Detect which cell encompasses the target text, then output its [X, Y] center coordinate. 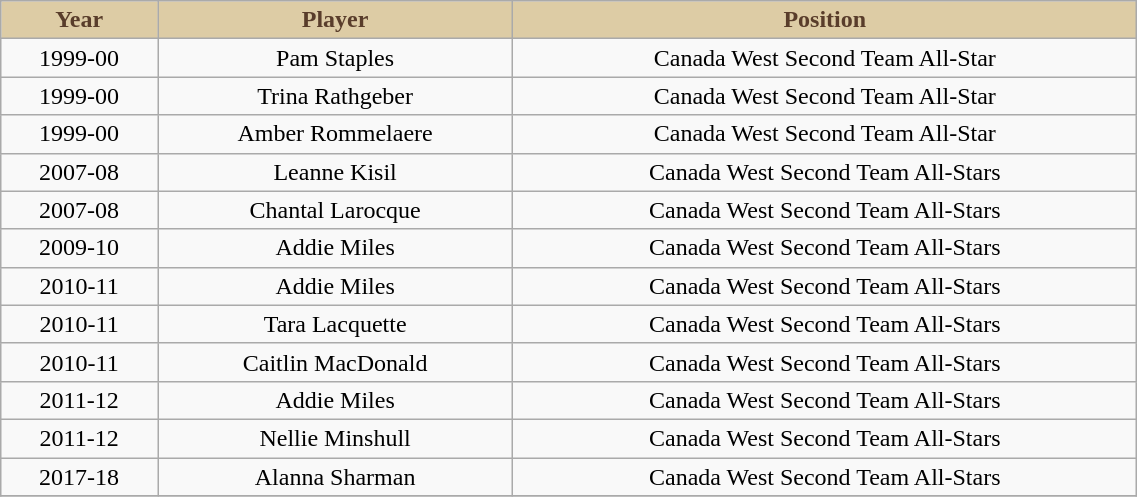
Trina Rathgeber [336, 96]
Leanne Kisil [336, 172]
Player [336, 20]
Tara Lacquette [336, 324]
Position [825, 20]
Chantal Larocque [336, 210]
Year [80, 20]
2017-18 [80, 477]
Amber Rommelaere [336, 134]
Pam Staples [336, 58]
2009-10 [80, 248]
Nellie Minshull [336, 438]
Alanna Sharman [336, 477]
Caitlin MacDonald [336, 362]
